Detect which cell encompasses the target text, then output its [X, Y] center coordinate. 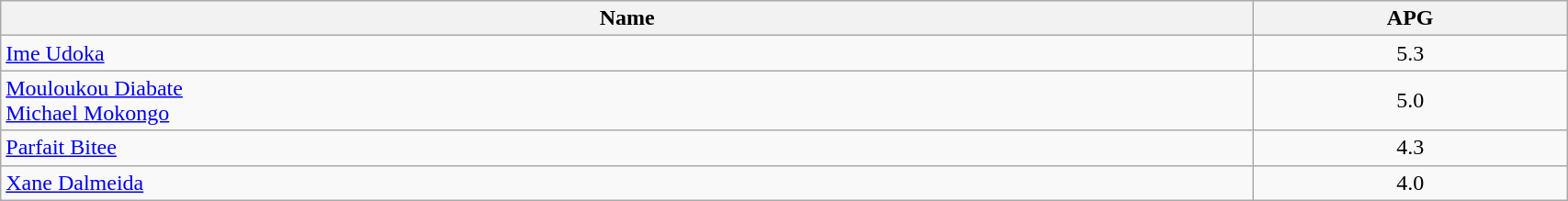
Ime Udoka [627, 53]
5.0 [1411, 101]
Name [627, 18]
4.3 [1411, 148]
Mouloukou Diabate Michael Mokongo [627, 101]
APG [1411, 18]
4.0 [1411, 183]
Parfait Bitee [627, 148]
5.3 [1411, 53]
Xane Dalmeida [627, 183]
